Scan for the cell matching the given text and deliver its [X, Y] coordinate at center. 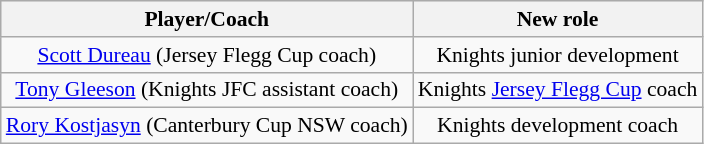
New role [558, 19]
Rory Kostjasyn (Canterbury Cup NSW coach) [207, 126]
Knights junior development [558, 55]
Player/Coach [207, 19]
Tony Gleeson (Knights JFC assistant coach) [207, 90]
Knights development coach [558, 126]
Scott Dureau (Jersey Flegg Cup coach) [207, 55]
Knights Jersey Flegg Cup coach [558, 90]
